Capture the cell that displays the provided text and extract its (x, y) central coordinate. 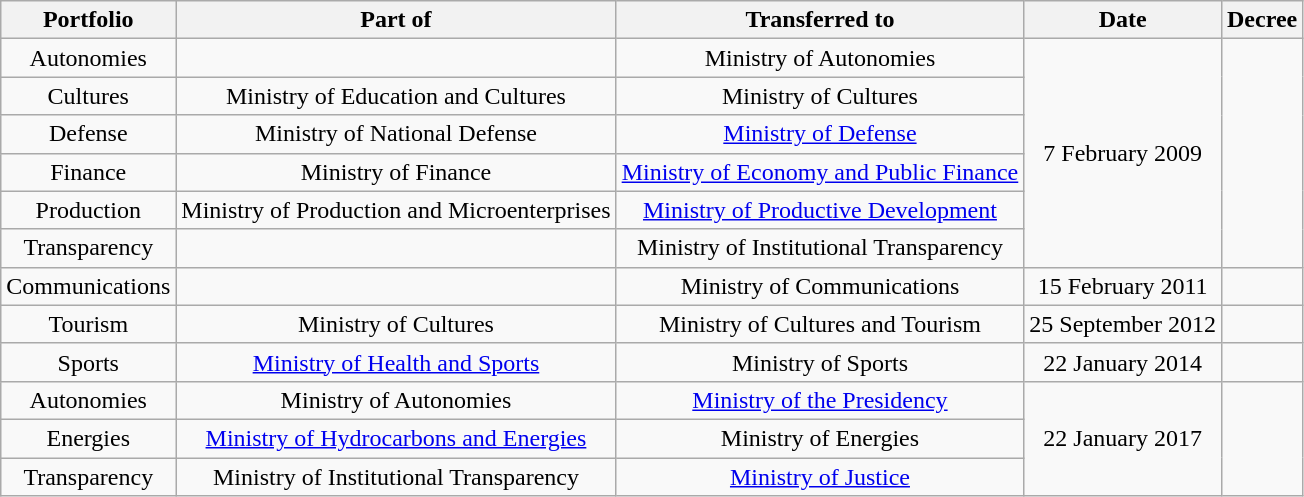
Ministry of National Defense (396, 134)
Part of (396, 20)
Ministry of Defense (820, 134)
7 February 2009 (1123, 153)
Ministry of Production and Microenterprises (396, 210)
Finance (88, 172)
Ministry of Cultures and Tourism (820, 324)
Tourism (88, 324)
Date (1123, 20)
Cultures (88, 96)
Ministry of Communications (820, 286)
Communications (88, 286)
15 February 2011 (1123, 286)
Ministry of the Presidency (820, 400)
Ministry of Sports (820, 362)
22 January 2017 (1123, 438)
Ministry of Productive Development (820, 210)
Decree (1262, 20)
22 January 2014 (1123, 362)
Ministry of Justice (820, 477)
Ministry of Health and Sports (396, 362)
Ministry of Education and Cultures (396, 96)
Sports (88, 362)
Ministry of Energies (820, 438)
Transferred to (820, 20)
Ministry of Finance (396, 172)
Production (88, 210)
Ministry of Economy and Public Finance (820, 172)
Ministry of Hydrocarbons and Energies (396, 438)
Portfolio (88, 20)
Defense (88, 134)
25 September 2012 (1123, 324)
Energies (88, 438)
